Extract the [X, Y] coordinate from the center of the cell holding the provided text.  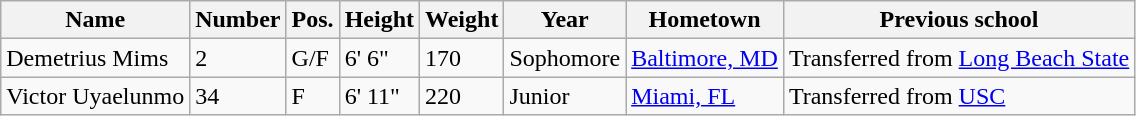
Height [379, 20]
Transferred from USC [958, 96]
Name [96, 20]
6' 6" [379, 58]
Year [565, 20]
2 [238, 58]
6' 11" [379, 96]
G/F [312, 58]
F [312, 96]
34 [238, 96]
Transferred from Long Beach State [958, 58]
Pos. [312, 20]
Junior [565, 96]
Victor Uyaelunmo [96, 96]
Hometown [705, 20]
Demetrius Mims [96, 58]
Miami, FL [705, 96]
Sophomore [565, 58]
Weight [462, 20]
Previous school [958, 20]
220 [462, 96]
Number [238, 20]
Baltimore, MD [705, 58]
170 [462, 58]
